Scan for the cell matching the given text and deliver its (X, Y) coordinate at center. 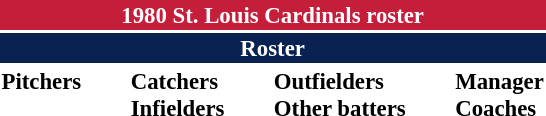
Roster (272, 48)
1980 St. Louis Cardinals roster (272, 15)
